Pinpoint the cell where the given text exists, returning its [X, Y] midpoint coordinate. 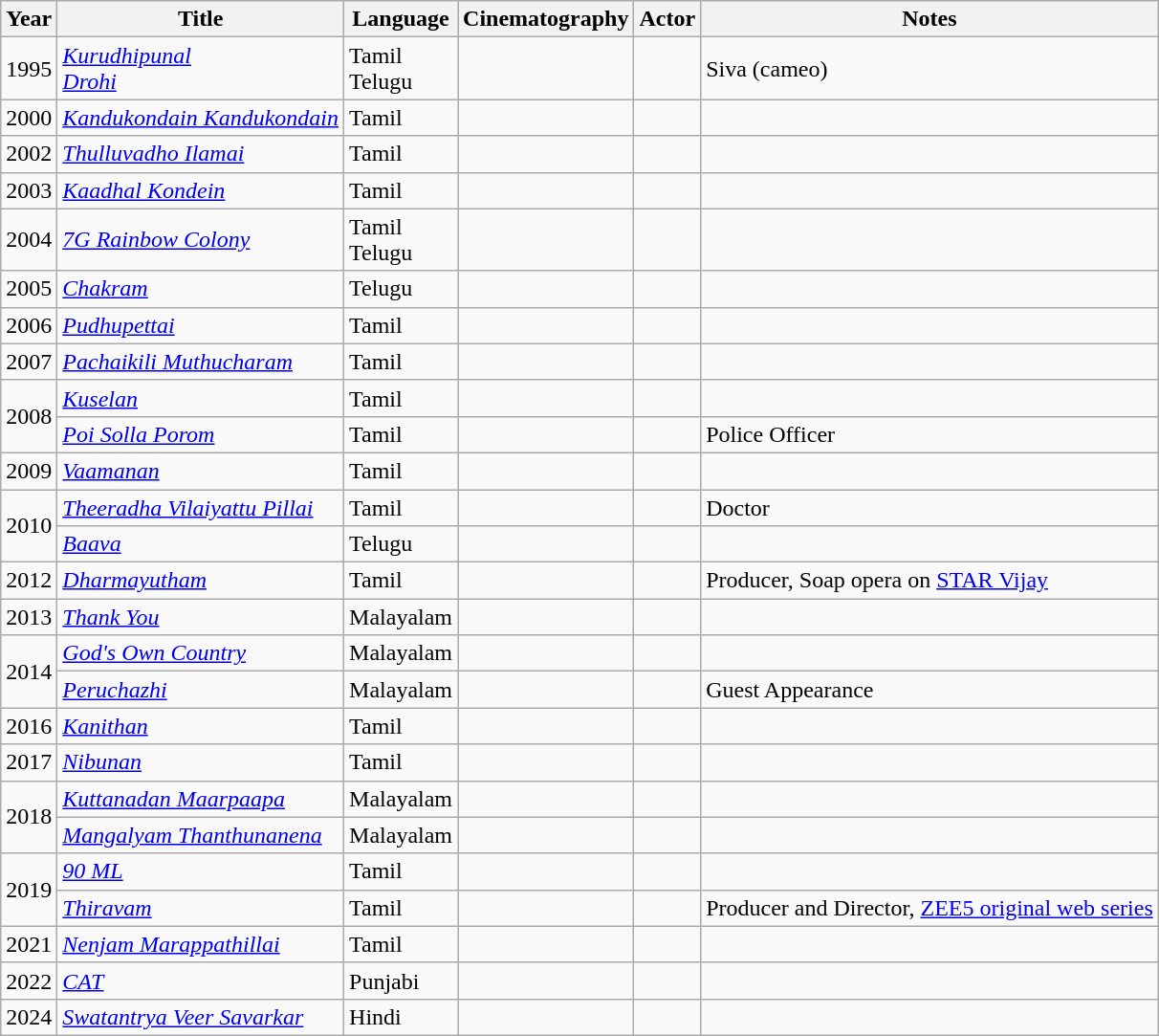
2008 [29, 416]
Cinematography [546, 19]
Producer, Soap opera on STAR Vijay [929, 581]
Punjabi [402, 981]
Actor [667, 19]
God's Own Country [201, 653]
2017 [29, 762]
Thank You [201, 617]
Swatantrya Veer Savarkar [201, 1017]
Kandukondain Kandukondain [201, 118]
2021 [29, 944]
Pudhupettai [201, 325]
Notes [929, 19]
2006 [29, 325]
Vaamanan [201, 471]
Doctor [929, 508]
2005 [29, 289]
2016 [29, 726]
2018 [29, 817]
Dharmayutham [201, 581]
2007 [29, 362]
2003 [29, 190]
Pachaikili Muthucharam [201, 362]
Thiravam [201, 908]
Title [201, 19]
2000 [29, 118]
Chakram [201, 289]
2009 [29, 471]
Poi Solla Porom [201, 434]
Mangalyam Thanthunanena [201, 835]
Theeradha Vilaiyattu Pillai [201, 508]
CAT [201, 981]
Hindi [402, 1017]
2013 [29, 617]
Nenjam Marappathillai [201, 944]
2010 [29, 526]
Guest Appearance [929, 690]
Kuselan [201, 398]
Language [402, 19]
Siva (cameo) [929, 69]
Nibunan [201, 762]
1995 [29, 69]
2002 [29, 154]
Year [29, 19]
2022 [29, 981]
90 ML [201, 871]
Kuttanadan Maarpaapa [201, 799]
Kaadhal Kondein [201, 190]
7G Rainbow Colony [201, 239]
2019 [29, 890]
Kanithan [201, 726]
Baava [201, 544]
KurudhipunalDrohi [201, 69]
2012 [29, 581]
2024 [29, 1017]
Thulluvadho Ilamai [201, 154]
Producer and Director, ZEE5 original web series [929, 908]
Peruchazhi [201, 690]
2004 [29, 239]
2014 [29, 672]
Police Officer [929, 434]
